Determine the [X, Y] coordinate at the center of the cell enclosing the given text.  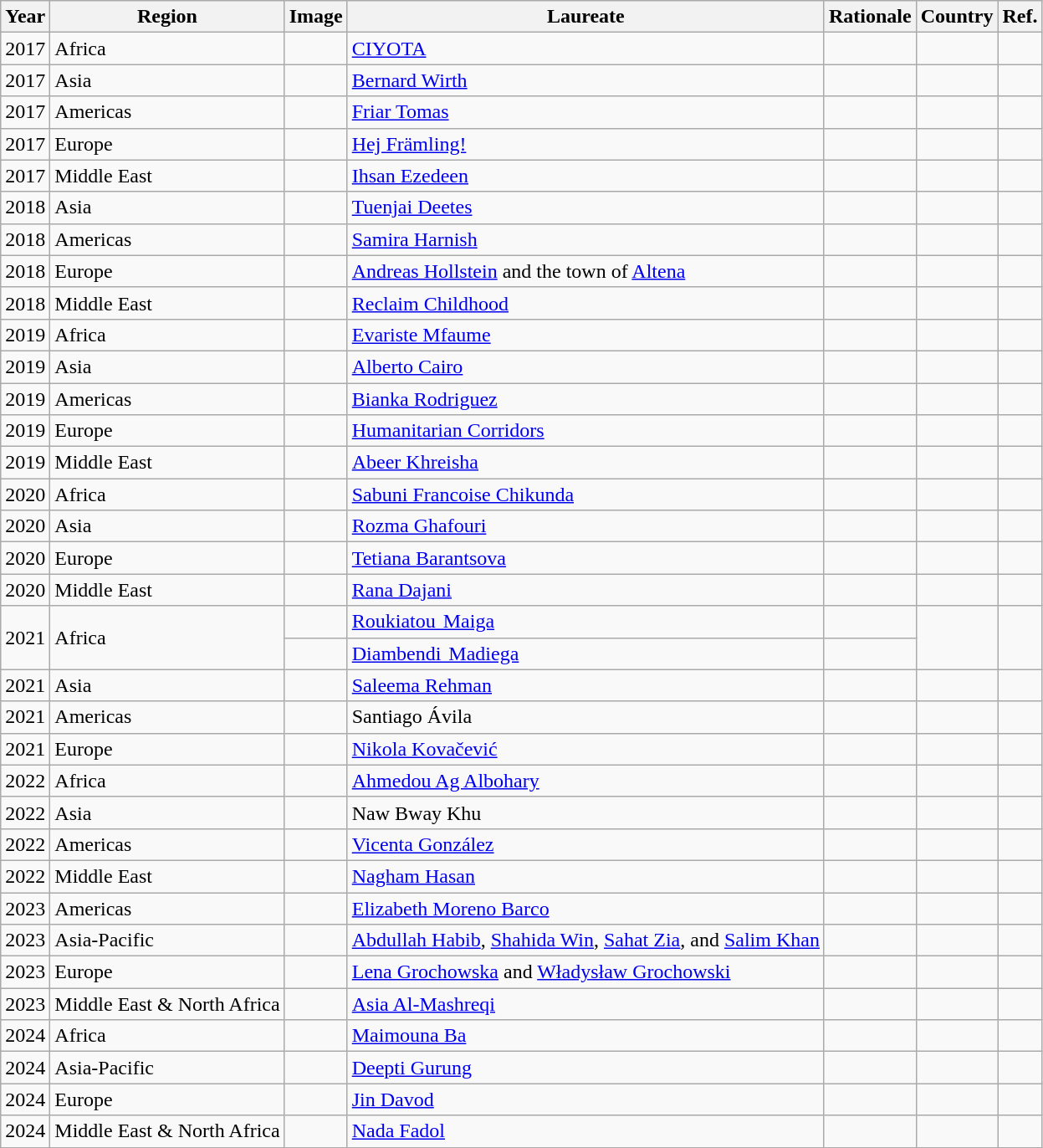
Hej Främling! [585, 144]
Sabuni Francoise Chikunda [585, 495]
Rozma Ghafouri [585, 526]
Lena Grochowska and Władysław Grochowski [585, 972]
Asia Al-Mashreqi [585, 1004]
Ahmedou Ag Albohary [585, 781]
Image [316, 17]
Rationale [870, 17]
Abeer Khreisha [585, 463]
Roukiatou Maiga [585, 622]
Country [957, 17]
Tetiana Barantsova [585, 558]
Nagham Hasan [585, 876]
Reclaim Childhood [585, 303]
Laureate [585, 17]
Region [167, 17]
Nikola Kovačević [585, 749]
Year [25, 17]
Jin Davod [585, 1099]
Bianka Rodriguez [585, 399]
Diambendi Madiega [585, 653]
Maimouna Ba [585, 1036]
Ihsan Ezedeen [585, 176]
Friar Tomas [585, 112]
Ref. [1020, 17]
Alberto Cairo [585, 366]
Samira Harnish [585, 239]
Vicenta González [585, 844]
Tuenjai Deetes [585, 208]
CIYOTA [585, 49]
Saleema Rehman [585, 685]
Andreas Hollstein and the town of Altena [585, 271]
Bernard Wirth [585, 80]
Abdullah Habib, Shahida Win, Sahat Zia, and Salim Khan [585, 940]
Evariste Mfaume [585, 335]
Santiago Ávila [585, 717]
Rana Dajani [585, 590]
Elizabeth Moreno Barco [585, 908]
Nada Fadol [585, 1131]
Deepti Gurung [585, 1068]
Naw Bway Khu [585, 812]
Humanitarian Corridors [585, 431]
